Output the (x, y) coordinate of the center of the cell containing the given text.  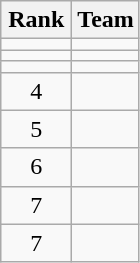
4 (36, 91)
Team (106, 20)
Rank (36, 20)
6 (36, 167)
5 (36, 129)
